Output the (x, y) coordinate of the center of the cell containing the given text.  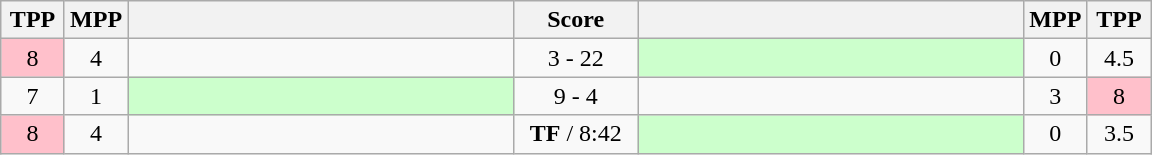
3 - 22 (576, 58)
Score (576, 20)
9 - 4 (576, 96)
7 (33, 96)
3 (1056, 96)
4.5 (1119, 58)
TF / 8:42 (576, 134)
3.5 (1119, 134)
1 (96, 96)
